Output the [X, Y] coordinate of the center of the cell containing the given text.  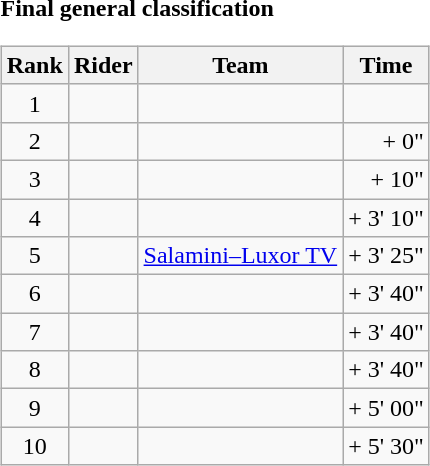
Rank [34, 65]
7 [34, 332]
Team [240, 65]
+ 5' 00" [386, 408]
9 [34, 408]
5 [34, 256]
+ 3' 10" [386, 217]
Salamini–Luxor TV [240, 256]
4 [34, 217]
1 [34, 103]
10 [34, 446]
6 [34, 294]
2 [34, 141]
+ 0" [386, 141]
+ 3' 25" [386, 256]
+ 10" [386, 179]
8 [34, 370]
3 [34, 179]
+ 5' 30" [386, 446]
Time [386, 65]
Rider [103, 65]
